For the text-containing cell, return its midpoint in (x, y) coordinate format. 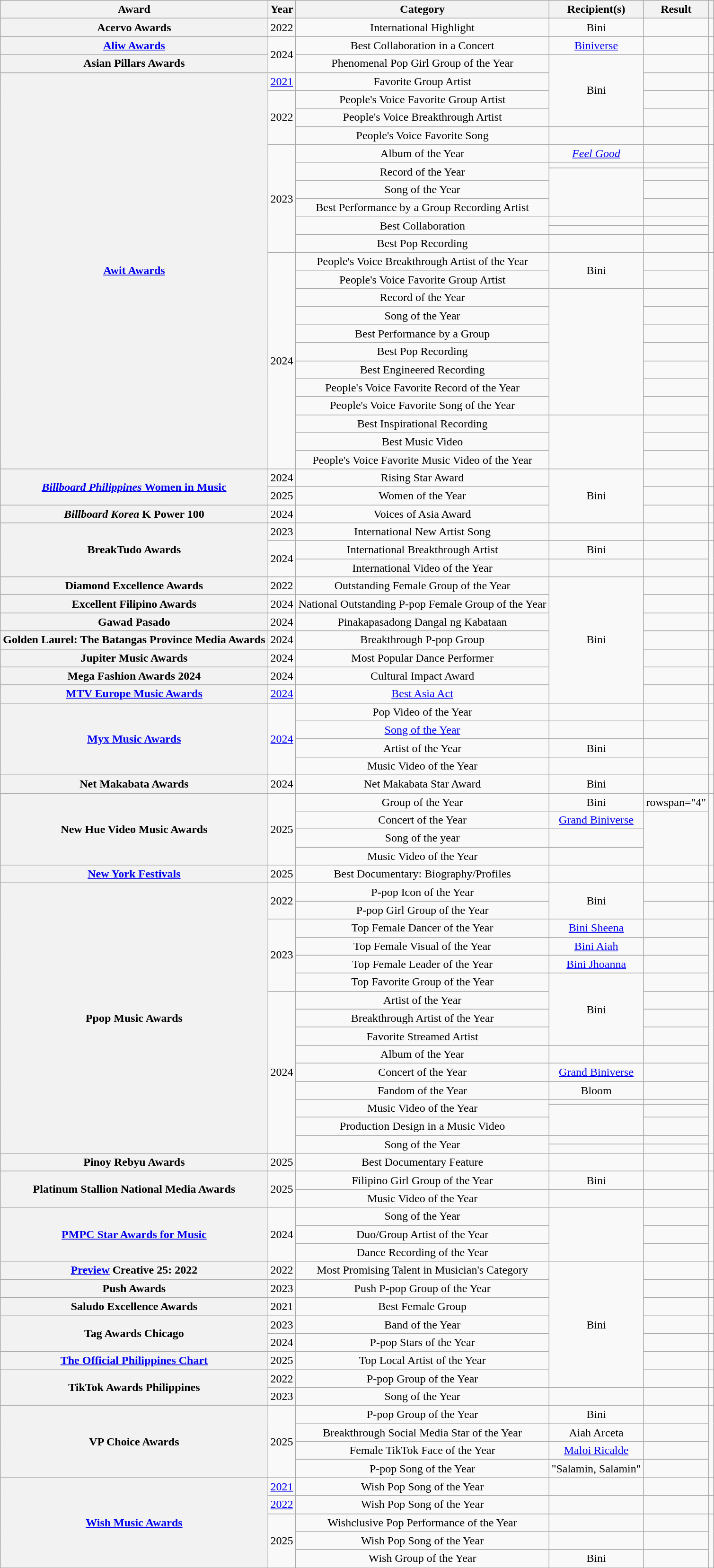
Dance Recording of the Year (422, 1252)
Tag Awards Chicago (134, 1333)
Best Engineered Recording (422, 370)
Billboard Philippines Women in Music (134, 487)
Bloom (596, 1090)
New Hue Video Music Awards (134, 829)
Acervo Awards (134, 27)
MTV Europe Music Awards (134, 694)
Wishclusive Pop Performance of the Year (422, 1523)
BreakTudo Awards (134, 550)
Best Asia Act (422, 694)
rowspan="4" (676, 802)
People's Voice Favorite Song of the Year (422, 406)
Jupiter Music Awards (134, 658)
Breakthrough P-pop Group (422, 640)
Aiah Arceta (596, 1433)
Group of the Year (422, 802)
People's Voice Favorite Song (422, 135)
Diamond Excellence Awards (134, 586)
Saludo Excellence Awards (134, 1306)
Top Favorite Group of the Year (422, 982)
Net Makabata Star Award (422, 784)
Outstanding Female Group of the Year (422, 586)
Pop Video of the Year (422, 712)
Feel Good (596, 153)
Most Popular Dance Performer (422, 658)
Excellent Filipino Awards (134, 604)
International Highlight (422, 27)
Bini Jhoanna (596, 964)
Best Collaboration in a Concert (422, 45)
Result (676, 9)
VP Choice Awards (134, 1442)
Recipient(s) (596, 9)
Best Inspirational Recording (422, 424)
Ppop Music Awards (134, 1019)
Cultural Impact Award (422, 676)
Song of the year (422, 838)
Category (422, 9)
Top Female Dancer of the Year (422, 928)
Women of the Year (422, 496)
Year (282, 9)
National Outstanding P-pop Female Group of the Year (422, 604)
Pinoy Rebyu Awards (134, 1162)
The Official Philippines Chart (134, 1360)
Myx Music Awards (134, 739)
Billboard Korea K Power 100 (134, 514)
Phenomenal Pop Girl Group of the Year (422, 63)
New York Festivals (134, 874)
Bini Aiah (596, 946)
Rising Star Award (422, 478)
People's Voice Favorite Record of the Year (422, 388)
Breakthrough Social Media Star of the Year (422, 1433)
Preview Creative 25: 2022 (134, 1270)
Aliw Awards (134, 45)
Awit Awards (134, 271)
Filipino Girl Group of the Year (422, 1180)
Best Documentary: Biography/Profiles (422, 874)
Best Collaboration (422, 226)
Favorite Streamed Artist (422, 1036)
Top Female Leader of the Year (422, 964)
Band of the Year (422, 1324)
People's Voice Breakthrough Artist of the Year (422, 262)
Wish Music Awards (134, 1523)
International New Artist Song (422, 532)
Production Design in a Music Video (422, 1126)
Top Female Visual of the Year (422, 946)
Best Female Group (422, 1306)
Mega Fashion Awards 2024 (134, 676)
Bini Sheena (596, 928)
PMPC Star Awards for Music (134, 1234)
Wish Group of the Year (422, 1559)
Net Makabata Awards (134, 784)
People's Voice Breakthrough Artist (422, 117)
Award (134, 9)
People's Voice Favorite Music Video of the Year (422, 460)
P-pop Song of the Year (422, 1469)
Breakthrough Artist of the Year (422, 1018)
Push Awards (134, 1288)
Voices of Asia Award (422, 514)
Most Promising Talent in Musician's Category (422, 1270)
P-pop Icon of the Year (422, 892)
P-pop Girl Group of the Year (422, 910)
Push P-pop Group of the Year (422, 1288)
Best Performance by a Group (422, 334)
Fandom of the Year (422, 1090)
Best Documentary Feature (422, 1162)
Top Local Artist of the Year (422, 1360)
Golden Laurel: The Batangas Province Media Awards (134, 640)
International Breakthrough Artist (422, 550)
Platinum Stallion National Media Awards (134, 1189)
"Salamin, Salamin" (596, 1469)
Duo/Group Artist of the Year (422, 1234)
Maloi Ricalde (596, 1451)
TikTok Awards Philippines (134, 1388)
Asian Pillars Awards (134, 63)
Biniverse (596, 45)
P-pop Stars of the Year (422, 1342)
Female TikTok Face of the Year (422, 1451)
International Video of the Year (422, 568)
Gawad Pasado (134, 622)
Best Performance by a Group Recording Artist (422, 207)
Pinakapasadong Dangal ng Kabataan (422, 622)
Favorite Group Artist (422, 81)
Best Music Video (422, 442)
